Find where the given text appears and provide that cell's center as (x, y) coordinate. 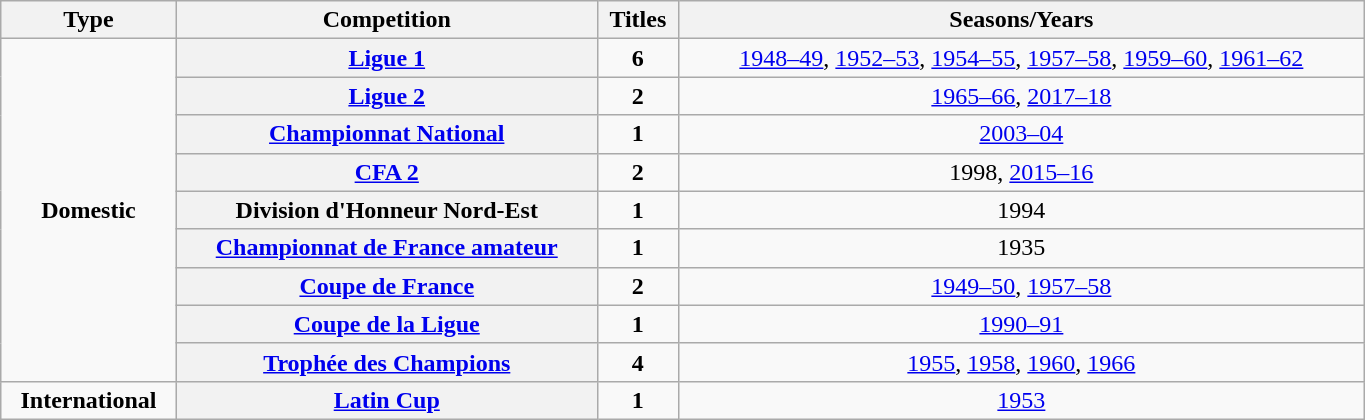
International (88, 400)
Competition (386, 20)
1955, 1958, 1960, 1966 (1021, 362)
Latin Cup (386, 400)
2003–04 (1021, 134)
Coupe de France (386, 286)
1949–50, 1957–58 (1021, 286)
Type (88, 20)
1994 (1021, 210)
1935 (1021, 248)
Championnat de France amateur (386, 248)
4 (638, 362)
Ligue 2 (386, 96)
6 (638, 58)
Championnat National (386, 134)
1953 (1021, 400)
Trophée des Champions (386, 362)
1990–91 (1021, 324)
Coupe de la Ligue (386, 324)
Ligue 1 (386, 58)
CFA 2 (386, 172)
1998, 2015–16 (1021, 172)
Titles (638, 20)
Division d'Honneur Nord-Est (386, 210)
Seasons/Years (1021, 20)
Domestic (88, 210)
1965–66, 2017–18 (1021, 96)
1948–49, 1952–53, 1954–55, 1957–58, 1959–60, 1961–62 (1021, 58)
